Find where the given text appears and provide that cell's center as [x, y] coordinate. 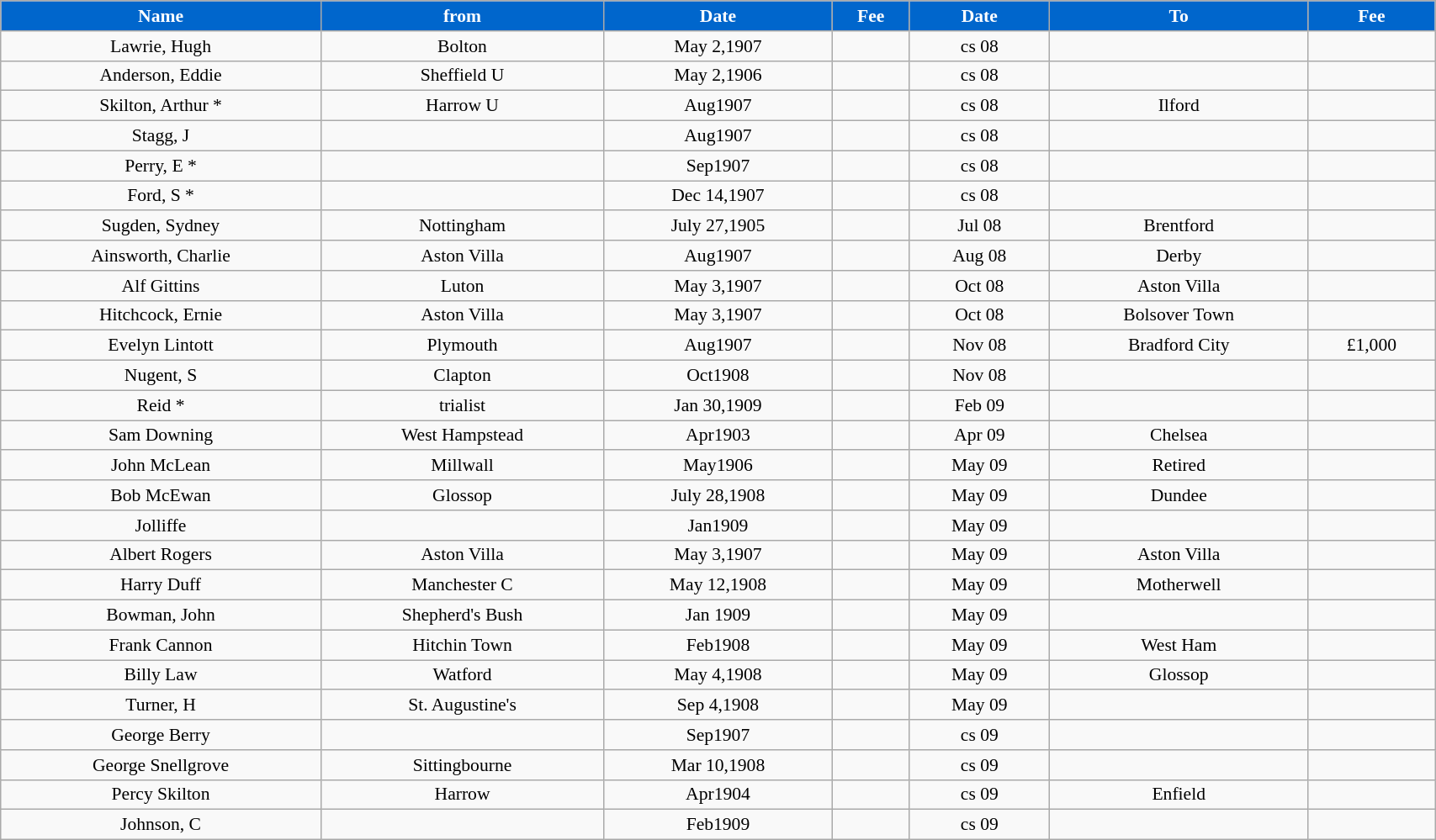
Frank Cannon [162, 645]
Harry Duff [162, 585]
Millwall [462, 466]
Turner, H [162, 705]
Enfield [1179, 795]
Bolton [462, 46]
Dundee [1179, 495]
Derby [1179, 256]
Feb1908 [718, 645]
trialist [462, 405]
Ainsworth, Charlie [162, 256]
Ilford [1179, 106]
Motherwell [1179, 585]
Stagg, J [162, 136]
Bolsover Town [1179, 315]
Nugent, S [162, 376]
£1,000 [1371, 346]
Mar 10,1908 [718, 765]
May1906 [718, 466]
Feb1909 [718, 825]
Bowman, John [162, 615]
Johnson, C [162, 825]
Jan1909 [718, 526]
July 27,1905 [718, 226]
Sugden, Sydney [162, 226]
Harrow U [462, 106]
Anderson, Eddie [162, 76]
Sittingbourne [462, 765]
Reid * [162, 405]
Sheffield U [462, 76]
West Ham [1179, 645]
Ford, S * [162, 196]
Perry, E * [162, 166]
Plymouth [462, 346]
Brentford [1179, 226]
Harrow [462, 795]
Jan 30,1909 [718, 405]
St. Augustine's [462, 705]
May 12,1908 [718, 585]
West Hampstead [462, 436]
May 4,1908 [718, 675]
Lawrie, Hugh [162, 46]
Albert Rogers [162, 555]
Jolliffe [162, 526]
Apr1904 [718, 795]
Jan 1909 [718, 615]
Sep 4,1908 [718, 705]
Jul 08 [979, 226]
Apr1903 [718, 436]
Sam Downing [162, 436]
July 28,1908 [718, 495]
Billy Law [162, 675]
Clapton [462, 376]
Feb 09 [979, 405]
May 2,1907 [718, 46]
Alf Gittins [162, 286]
John McLean [162, 466]
Shepherd's Bush [462, 615]
Aug 08 [979, 256]
Name [162, 16]
Luton [462, 286]
May 2,1906 [718, 76]
Manchester C [462, 585]
Bradford City [1179, 346]
Percy Skilton [162, 795]
Chelsea [1179, 436]
George Snellgrove [162, 765]
Bob McEwan [162, 495]
George Berry [162, 735]
Watford [462, 675]
Skilton, Arthur * [162, 106]
Hitchin Town [462, 645]
Dec 14,1907 [718, 196]
from [462, 16]
Hitchcock, Ernie [162, 315]
Evelyn Lintott [162, 346]
Nottingham [462, 226]
Apr 09 [979, 436]
Oct1908 [718, 376]
Retired [1179, 466]
To [1179, 16]
